Capture the cell that displays the provided text and extract its (X, Y) central coordinate. 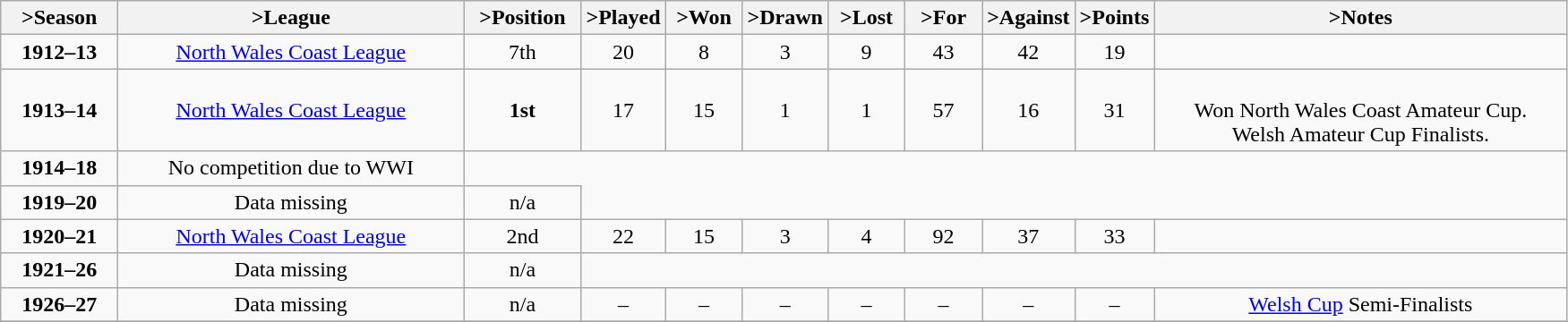
9 (866, 52)
2nd (523, 236)
>Drawn (784, 18)
1st (523, 110)
Welsh Cup Semi-Finalists (1361, 304)
4 (866, 236)
1921–26 (59, 270)
1926–27 (59, 304)
33 (1114, 236)
>Against (1028, 18)
>Notes (1361, 18)
22 (623, 236)
31 (1114, 110)
>League (291, 18)
1919–20 (59, 202)
16 (1028, 110)
57 (944, 110)
>Lost (866, 18)
>Won (704, 18)
1912–13 (59, 52)
Won North Wales Coast Amateur Cup.Welsh Amateur Cup Finalists. (1361, 110)
No competition due to WWI (291, 168)
8 (704, 52)
1913–14 (59, 110)
1920–21 (59, 236)
37 (1028, 236)
>Season (59, 18)
>Points (1114, 18)
17 (623, 110)
>Position (523, 18)
>Played (623, 18)
42 (1028, 52)
20 (623, 52)
>For (944, 18)
1914–18 (59, 168)
19 (1114, 52)
92 (944, 236)
7th (523, 52)
43 (944, 52)
